Pinpoint the cell where the given text exists, returning its (x, y) midpoint coordinate. 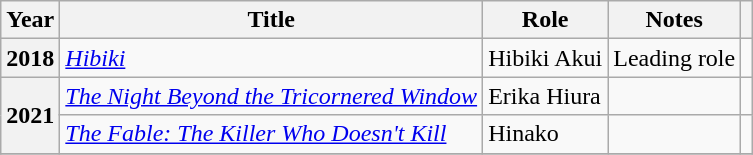
Leading role (674, 58)
The Fable: The Killer Who Doesn't Kill (272, 134)
The Night Beyond the Tricornered Window (272, 96)
Role (546, 20)
Year (30, 20)
Title (272, 20)
Erika Hiura (546, 96)
2021 (30, 115)
Notes (674, 20)
Hibiki Akui (546, 58)
Hinako (546, 134)
Hibiki (272, 58)
2018 (30, 58)
